Identify which cell holds the provided text, then report its [X, Y] central coordinate. 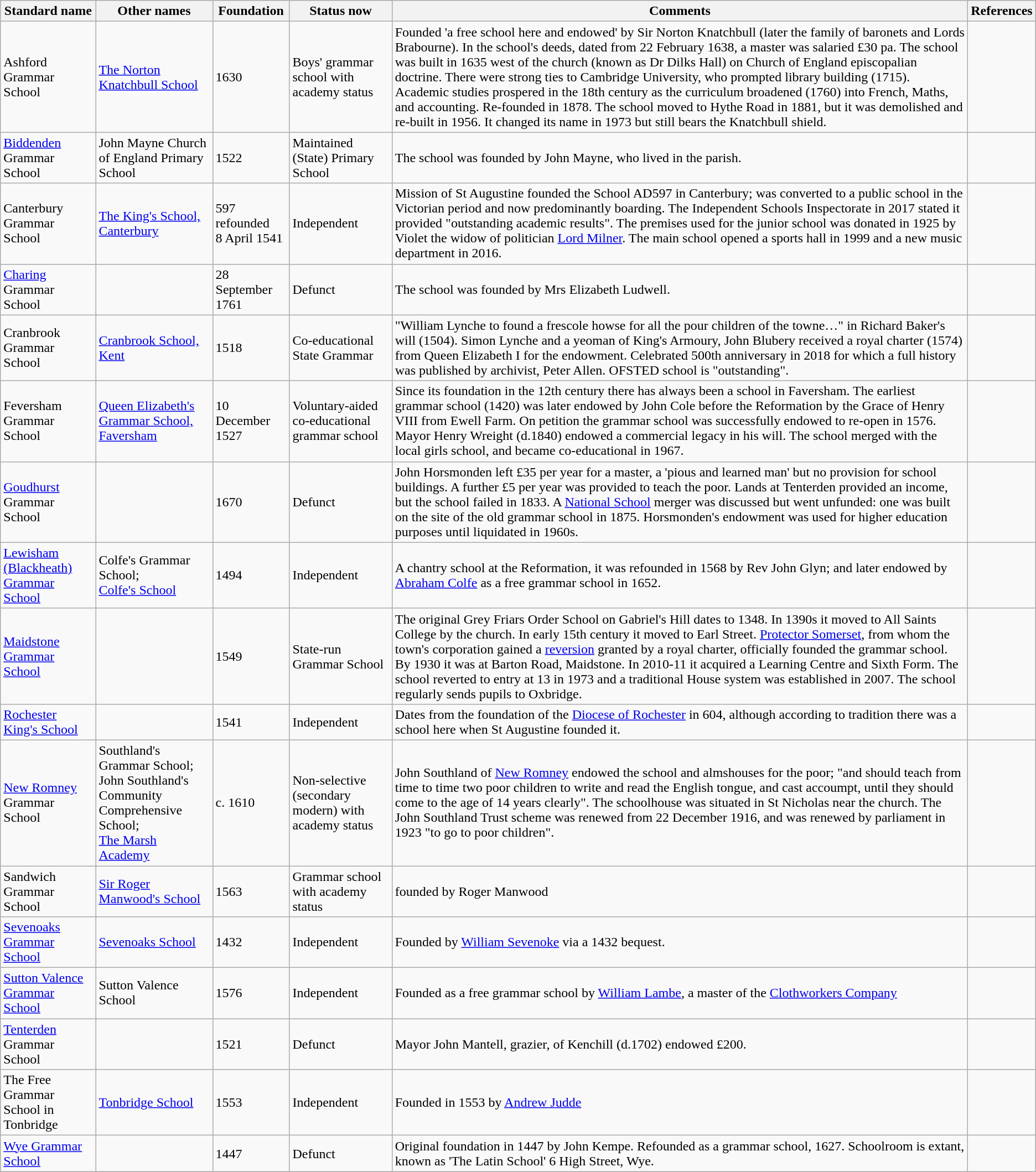
Charing Grammar School [48, 289]
Co-educational State Grammar [341, 348]
1553 [251, 1102]
Biddenden Grammar School [48, 158]
1518 [251, 348]
Status now [341, 11]
Canterbury Grammar School [48, 224]
1576 [251, 993]
Founded as a free grammar school by William Lambe, a master of the Clothworkers Company [680, 993]
The school was founded by John Mayne, who lived in the parish. [680, 158]
Colfe's Grammar School;Colfe's School [154, 575]
Non-selective (secondary modern) with academy status [341, 802]
Lewisham (Blackheath) Grammar School [48, 575]
Standard name [48, 11]
Foundation [251, 11]
Dates from the foundation of the Diocese of Rochester in 604, although according to tradition there was a school here when St Augustine founded it. [680, 722]
The King's School, Canterbury [154, 224]
founded by Roger Manwood [680, 891]
1563 [251, 891]
Other names [154, 11]
10 December 1527 [251, 421]
A chantry school at the Reformation, it was refounded in 1568 by Rev John Glyn; and later endowed by Abraham Colfe as a free grammar school in 1652. [680, 575]
Founded by William Sevenoke via a 1432 bequest. [680, 942]
1541 [251, 722]
Ashford Grammar School [48, 77]
Wye Grammar School [48, 1153]
Cranbrook School, Kent [154, 348]
Voluntary-aided co-educational grammar school [341, 421]
Founded in 1553 by Andrew Judde [680, 1102]
Feversham Grammar School [48, 421]
1522 [251, 158]
Maidstone Grammar School [48, 656]
The school was founded by Mrs Elizabeth Ludwell. [680, 289]
Southland's Grammar School;John Southland's Community Comprehensive School;The Marsh Academy [154, 802]
c. 1610 [251, 802]
The Norton Knatchbull School [154, 77]
Sutton Valence Grammar School [48, 993]
Cranbrook Grammar School [48, 348]
References [1002, 11]
Mayor John Mantell, grazier, of Kenchill (d.1702) endowed £200. [680, 1044]
State-run Grammar School [341, 656]
Grammar school with academy status [341, 891]
John Mayne Church of England Primary School [154, 158]
Tonbridge School [154, 1102]
1447 [251, 1153]
Boys' grammar school with academy status [341, 77]
The Free Grammar School in Tonbridge [48, 1102]
Comments [680, 11]
Maintained (State) Primary School [341, 158]
Queen Elizabeth's Grammar School, Faversham [154, 421]
Tenterden Grammar School [48, 1044]
Sandwich Grammar School [48, 891]
1521 [251, 1044]
Original foundation in 1447 by John Kempe. Refounded as a grammar school, 1627. Schoolroom is extant, known as 'The Latin School' 6 High Street, Wye. [680, 1153]
Rochester King's School [48, 722]
1630 [251, 77]
28 September 1761 [251, 289]
1432 [251, 942]
1670 [251, 502]
Sutton Valence School [154, 993]
1494 [251, 575]
Goudhurst Grammar School [48, 502]
1549 [251, 656]
New Romney Grammar School [48, 802]
Sevenoaks Grammar School [48, 942]
Sir Roger Manwood's School [154, 891]
597refounded8 April 1541 [251, 224]
Sevenoaks School [154, 942]
